Provide the (X, Y) coordinate of the cell's center where the given text is located.  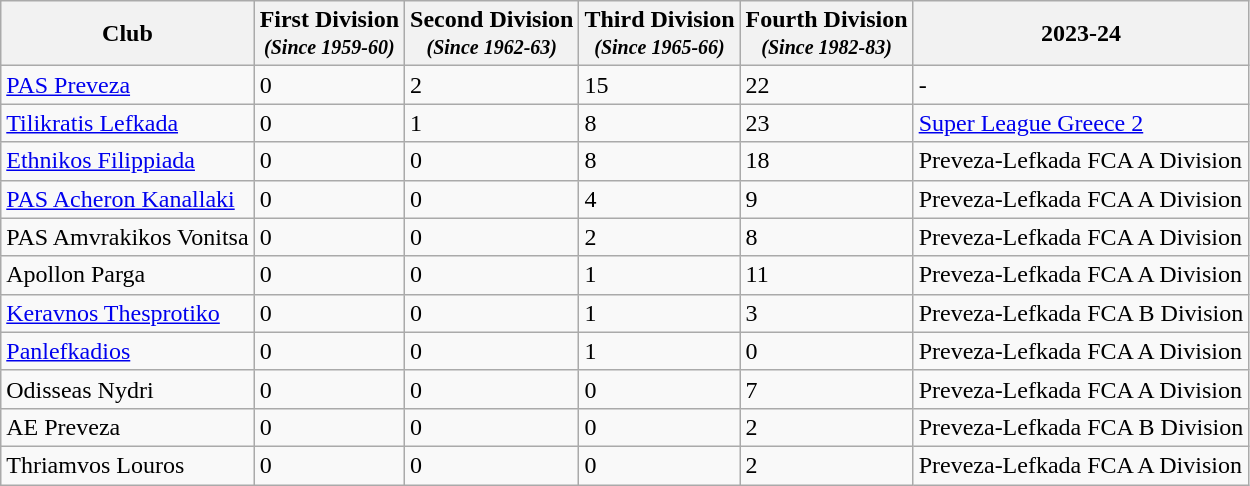
- (1081, 85)
First Division(Since 1959-60) (329, 34)
2023-24 (1081, 34)
Club (128, 34)
Ethnikos Filippiada (128, 161)
Panlefkadios (128, 351)
9 (826, 199)
22 (826, 85)
18 (826, 161)
PAS Amvrakikos Vonitsa (128, 237)
Keravnos Thesprotiko (128, 313)
7 (826, 389)
Tilikratis Lefkada (128, 123)
AE Preveza (128, 427)
15 (660, 85)
4 (660, 199)
Thriamvos Louros (128, 465)
11 (826, 275)
Apollon Parga (128, 275)
PAS Preveza (128, 85)
Second Division(Since 1962-63) (492, 34)
Odisseas Nydri (128, 389)
Third Division(Since 1965-66) (660, 34)
23 (826, 123)
Fourth Division(Since 1982-83) (826, 34)
3 (826, 313)
Super League Greece 2 (1081, 123)
PAS Acheron Kanallaki (128, 199)
